Provide the [X, Y] coordinate of the cell's center where the given text is located.  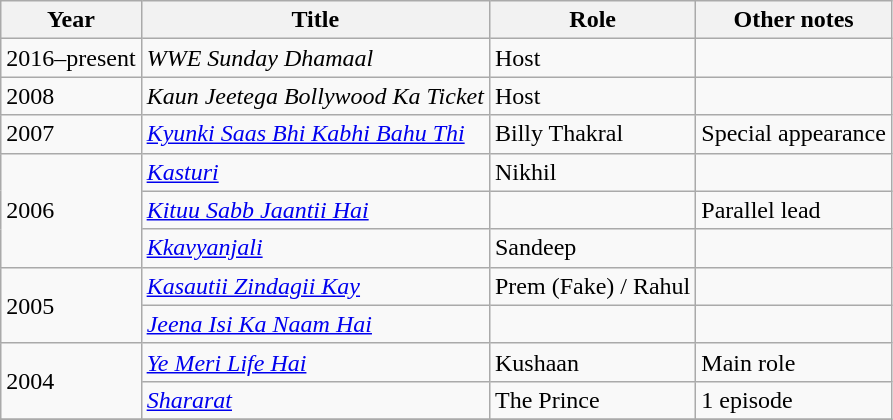
Billy Thakral [592, 134]
The Prince [592, 400]
Prem (Fake) / Rahul [592, 286]
Jeena Isi Ka Naam Hai [315, 324]
Other notes [794, 20]
Parallel lead [794, 210]
2005 [71, 305]
Kituu Sabb Jaantii Hai [315, 210]
Kasturi [315, 172]
Kaun Jeetega Bollywood Ka Ticket [315, 96]
1 episode [794, 400]
Sandeep [592, 248]
Role [592, 20]
Special appearance [794, 134]
Ye Meri Life Hai [315, 362]
Main role [794, 362]
2008 [71, 96]
Title [315, 20]
Year [71, 20]
Kushaan [592, 362]
2007 [71, 134]
Nikhil [592, 172]
2016–present [71, 58]
Kkavyanjali [315, 248]
2004 [71, 381]
2006 [71, 210]
Kyunki Saas Bhi Kabhi Bahu Thi [315, 134]
Kasautii Zindagii Kay [315, 286]
WWE Sunday Dhamaal [315, 58]
Shararat [315, 400]
